Scan for the cell matching the given text and deliver its (X, Y) coordinate at center. 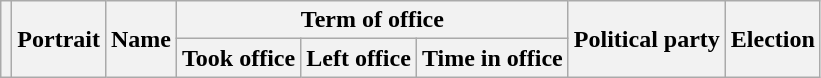
Took office (239, 58)
Election (772, 39)
Time in office (492, 58)
Term of office (373, 20)
Portrait (59, 39)
Left office (359, 58)
Political party (646, 39)
Name (140, 39)
